Identify which cell holds the provided text, then report its (x, y) central coordinate. 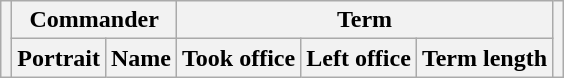
Name (140, 58)
Left office (359, 58)
Term (365, 20)
Commander (94, 20)
Portrait (59, 58)
Took office (239, 58)
Term length (484, 58)
